Output the (X, Y) coordinate of the center of the cell containing the given text.  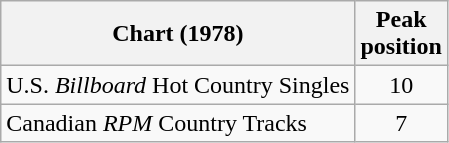
U.S. Billboard Hot Country Singles (178, 85)
7 (401, 123)
Chart (1978) (178, 34)
Peakposition (401, 34)
Canadian RPM Country Tracks (178, 123)
10 (401, 85)
